For the text-containing cell, return its midpoint in [x, y] coordinate format. 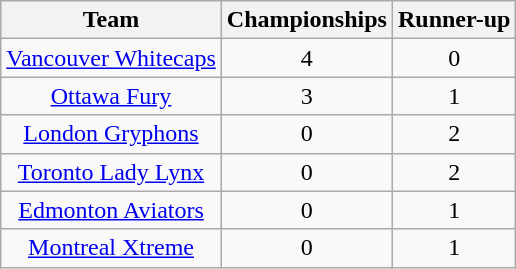
Runner-up [454, 20]
Vancouver Whitecaps [112, 58]
Montreal Xtreme [112, 248]
London Gryphons [112, 134]
4 [306, 58]
Championships [306, 20]
3 [306, 96]
Toronto Lady Lynx [112, 172]
Edmonton Aviators [112, 210]
Team [112, 20]
Ottawa Fury [112, 96]
